Search for the cell housing the specified text and yield its (x, y) center coordinate. 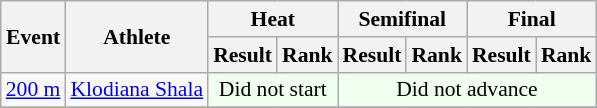
Event (34, 36)
Did not start (272, 90)
Heat (272, 19)
Semifinal (402, 19)
Final (532, 19)
Did not advance (468, 90)
200 m (34, 90)
Klodiana Shala (136, 90)
Athlete (136, 36)
